Detect which cell encompasses the target text, then output its (x, y) center coordinate. 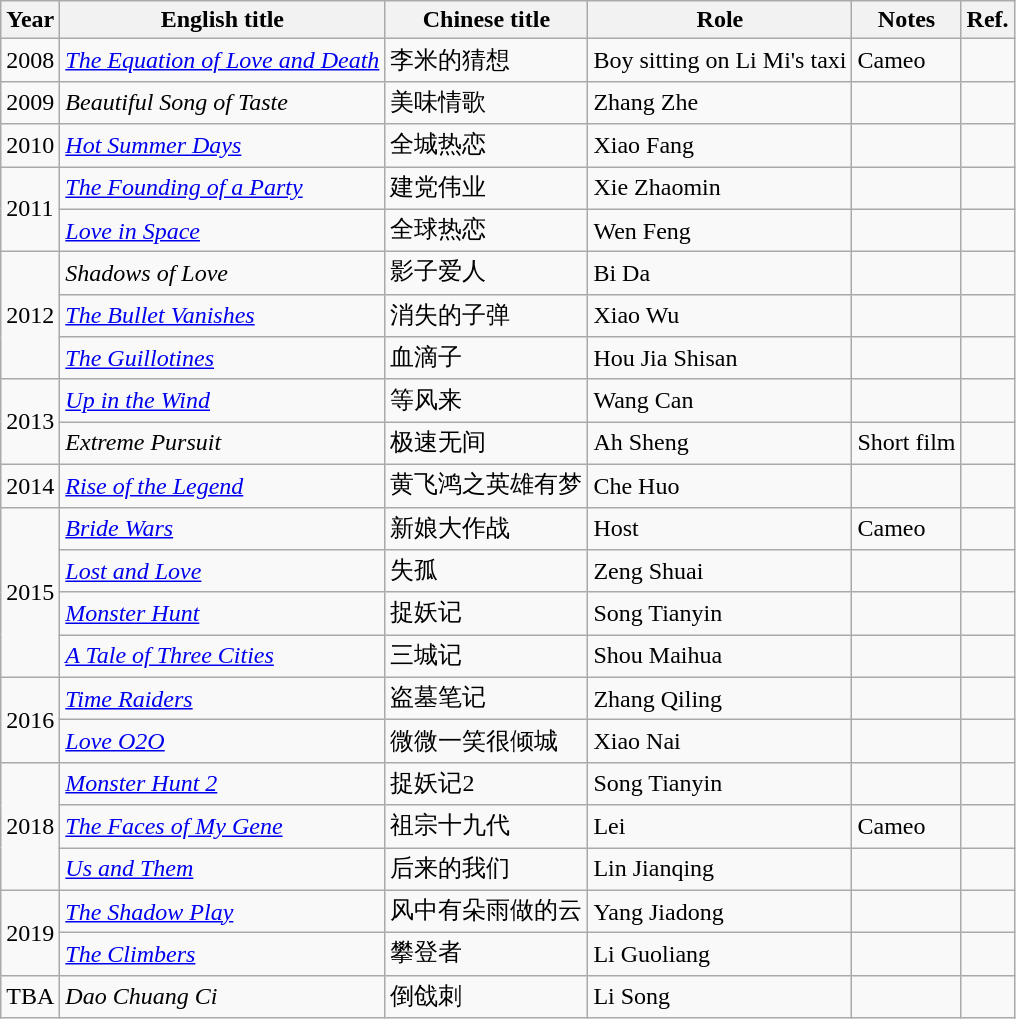
新娘大作战 (486, 528)
Boy sitting on Li Mi's taxi (720, 60)
Bi Da (720, 274)
The Guillotines (222, 358)
Short film (906, 444)
血滴子 (486, 358)
全城热恋 (486, 146)
The Shadow Play (222, 912)
Rise of the Legend (222, 486)
美味情歌 (486, 102)
Hou Jia Shisan (720, 358)
倒戗刺 (486, 996)
建党伟业 (486, 188)
The Bullet Vanishes (222, 316)
2016 (30, 720)
Role (720, 20)
Che Huo (720, 486)
Us and Them (222, 870)
2018 (30, 826)
2010 (30, 146)
李米的猜想 (486, 60)
Love in Space (222, 230)
Time Raiders (222, 698)
Shadows of Love (222, 274)
Year (30, 20)
Zeng Shuai (720, 572)
2014 (30, 486)
祖宗十九代 (486, 826)
Up in the Wind (222, 400)
风中有朵雨做的云 (486, 912)
2008 (30, 60)
Lin Jianqing (720, 870)
2011 (30, 208)
Love O2O (222, 742)
Wen Feng (720, 230)
Xiao Fang (720, 146)
Ah Sheng (720, 444)
The Climbers (222, 954)
影子爱人 (486, 274)
Li Song (720, 996)
Ref. (988, 20)
Shou Maihua (720, 656)
Yang Jiadong (720, 912)
Xiao Wu (720, 316)
TBA (30, 996)
Dao Chuang Ci (222, 996)
全球热恋 (486, 230)
攀登者 (486, 954)
后来的我们 (486, 870)
Zhang Zhe (720, 102)
English title (222, 20)
盗墓笔记 (486, 698)
失孤 (486, 572)
The Equation of Love and Death (222, 60)
2013 (30, 422)
极速无间 (486, 444)
Xie Zhaomin (720, 188)
A Tale of Three Cities (222, 656)
消失的子弹 (486, 316)
Beautiful Song of Taste (222, 102)
Lost and Love (222, 572)
The Faces of My Gene (222, 826)
Monster Hunt 2 (222, 784)
Monster Hunt (222, 614)
2012 (30, 316)
Chinese title (486, 20)
Zhang Qiling (720, 698)
三城记 (486, 656)
2009 (30, 102)
2015 (30, 592)
捉妖记 (486, 614)
黄飞鸿之英雄有梦 (486, 486)
Host (720, 528)
Wang Can (720, 400)
Hot Summer Days (222, 146)
Xiao Nai (720, 742)
Extreme Pursuit (222, 444)
Bride Wars (222, 528)
Li Guoliang (720, 954)
The Founding of a Party (222, 188)
微微一笑很倾城 (486, 742)
等风来 (486, 400)
Notes (906, 20)
Lei (720, 826)
捉妖记2 (486, 784)
2019 (30, 932)
